Scan for the cell matching the given text and deliver its (X, Y) coordinate at center. 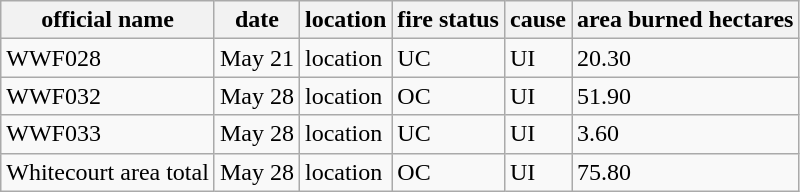
WWF033 (108, 134)
cause (538, 20)
WWF028 (108, 58)
20.30 (686, 58)
official name (108, 20)
fire status (448, 20)
3.60 (686, 134)
75.80 (686, 172)
May 21 (256, 58)
Whitecourt area total (108, 172)
date (256, 20)
51.90 (686, 96)
WWF032 (108, 96)
area burned hectares (686, 20)
